Detect which cell encompasses the target text, then output its (X, Y) center coordinate. 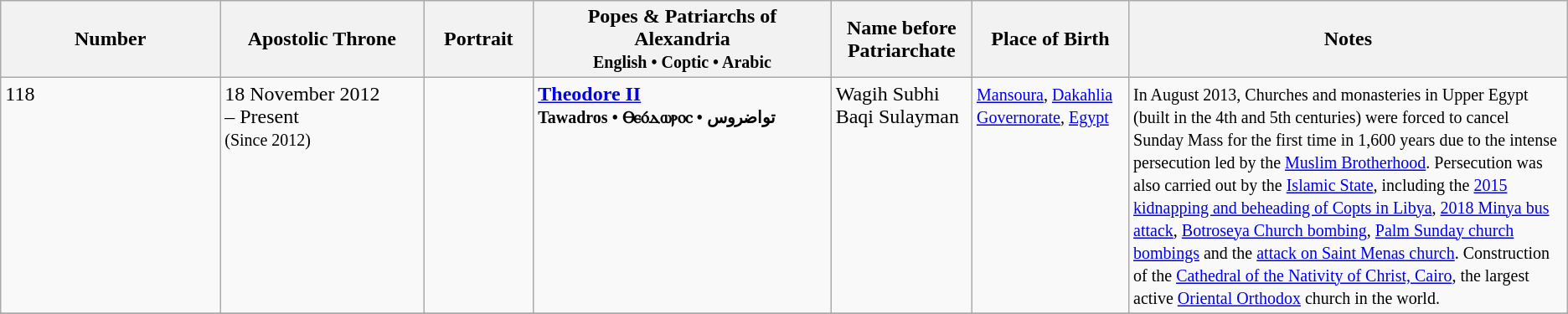
Mansoura, Dakahlia Governorate, Egypt (1050, 196)
Wagih Subhi Baqi Sulayman (901, 196)
Place of Birth (1050, 39)
Popes & Patriarchs of AlexandriaEnglish • Coptic • Arabic (682, 39)
Apostolic Throne (322, 39)
Number (111, 39)
Portrait (479, 39)
Theodore IITawadros • Ⲑⲉⲟ́ⲇⲱⲣⲟⲥ • تواضروس (682, 196)
118 (111, 196)
Notes (1349, 39)
18 November 2012– Present(Since 2012) (322, 196)
Name before Patriarchate (901, 39)
